Locate the cell with the specified text and output its (X, Y) center coordinate. 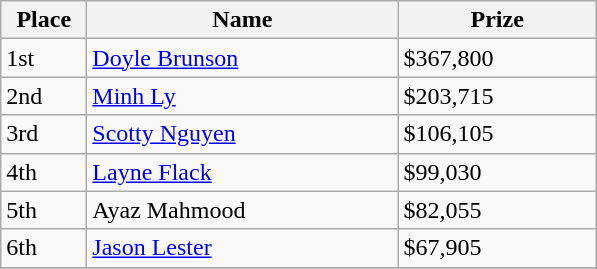
5th (44, 210)
Jason Lester (242, 248)
$99,030 (498, 172)
4th (44, 172)
2nd (44, 96)
$82,055 (498, 210)
$203,715 (498, 96)
1st (44, 58)
Layne Flack (242, 172)
Scotty Nguyen (242, 134)
Name (242, 20)
Doyle Brunson (242, 58)
$367,800 (498, 58)
3rd (44, 134)
Place (44, 20)
$67,905 (498, 248)
Ayaz Mahmood (242, 210)
6th (44, 248)
Minh Ly (242, 96)
Prize (498, 20)
$106,105 (498, 134)
